Return (x, y) of the center of cell containing provided text 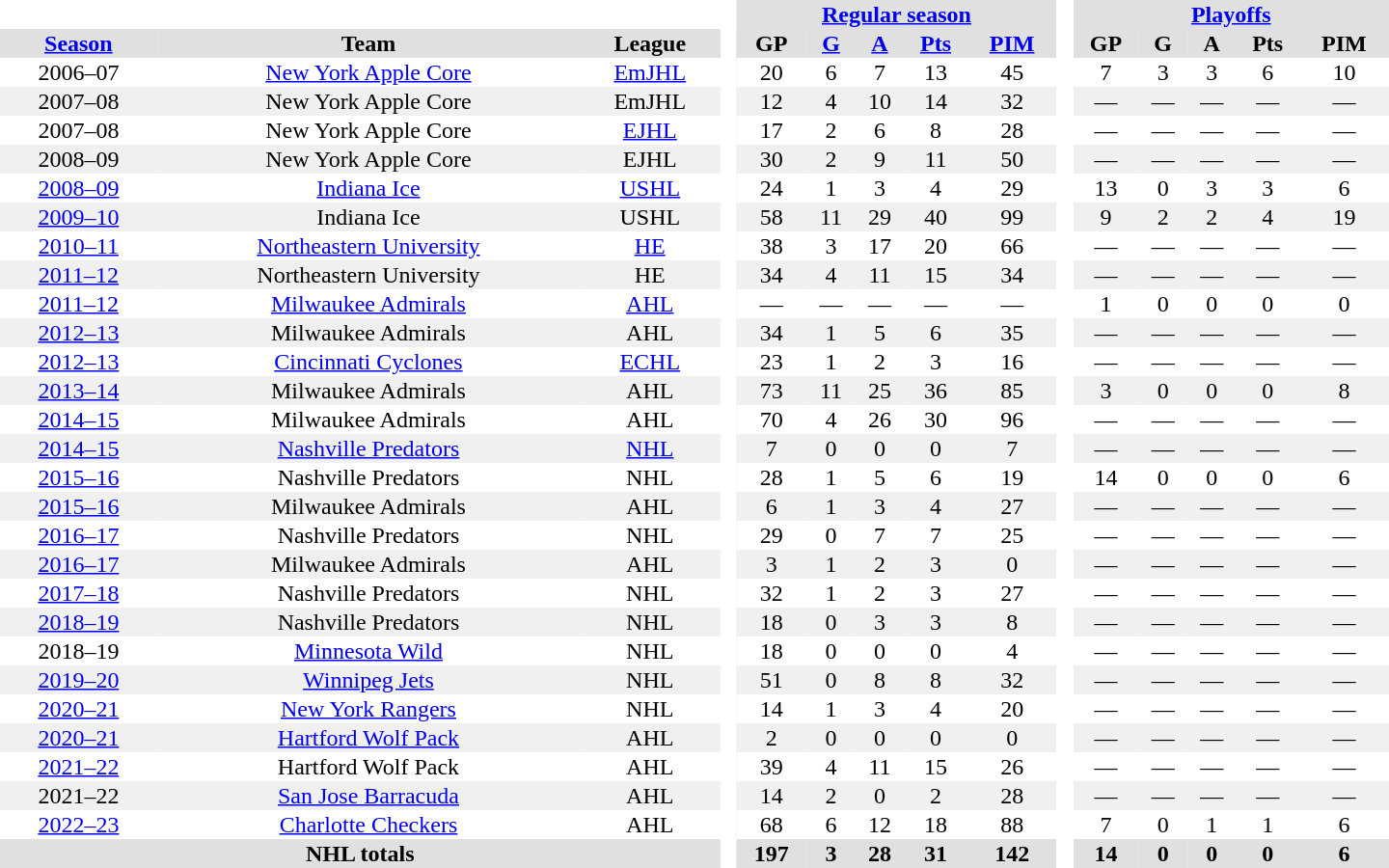
New York Rangers (368, 709)
70 (772, 420)
197 (772, 854)
40 (936, 217)
Team (368, 43)
58 (772, 217)
31 (936, 854)
142 (1013, 854)
Winnipeg Jets (368, 680)
Regular season (896, 14)
ECHL (650, 362)
2006–07 (79, 72)
League (650, 43)
Playoffs (1231, 14)
2019–20 (79, 680)
88 (1013, 825)
2009–10 (79, 217)
Minnesota Wild (368, 651)
68 (772, 825)
39 (772, 767)
Charlotte Checkers (368, 825)
35 (1013, 333)
NHL totals (360, 854)
99 (1013, 217)
85 (1013, 391)
23 (772, 362)
Cincinnati Cyclones (368, 362)
2013–14 (79, 391)
2017–18 (79, 593)
45 (1013, 72)
Season (79, 43)
16 (1013, 362)
38 (772, 246)
24 (772, 188)
2010–11 (79, 246)
96 (1013, 420)
2022–23 (79, 825)
73 (772, 391)
51 (772, 680)
50 (1013, 159)
San Jose Barracuda (368, 796)
66 (1013, 246)
36 (936, 391)
